Search for the cell housing the specified text and yield its [x, y] center coordinate. 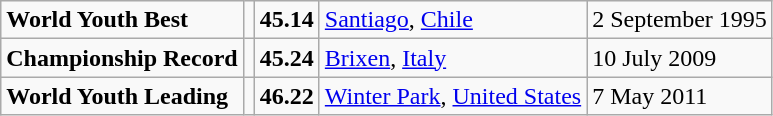
46.22 [286, 96]
2 September 1995 [680, 20]
45.14 [286, 20]
World Youth Leading [122, 96]
7 May 2011 [680, 96]
Winter Park, United States [452, 96]
45.24 [286, 58]
World Youth Best [122, 20]
Brixen, Italy [452, 58]
Championship Record [122, 58]
10 July 2009 [680, 58]
Santiago, Chile [452, 20]
